Pinpoint the cell where the given text exists, returning its [x, y] midpoint coordinate. 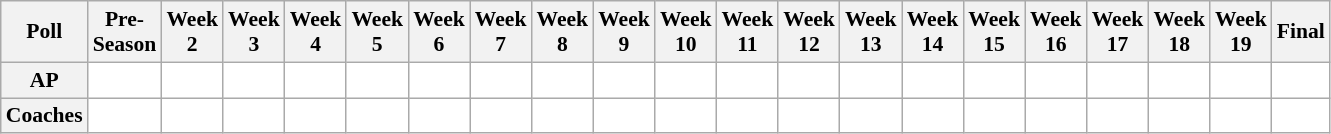
Week2 [192, 32]
Week10 [686, 32]
Week18 [1179, 32]
Week12 [809, 32]
AP [44, 80]
Week5 [377, 32]
Week19 [1241, 32]
Week4 [316, 32]
Coaches [44, 116]
Week16 [1056, 32]
Week17 [1118, 32]
Week11 [748, 32]
Week9 [624, 32]
Pre-Season [125, 32]
Week13 [871, 32]
Week8 [562, 32]
Week14 [933, 32]
Week15 [994, 32]
Final [1301, 32]
Week7 [501, 32]
Week3 [254, 32]
Week6 [439, 32]
Poll [44, 32]
